Capture the cell that displays the provided text and extract its [x, y] central coordinate. 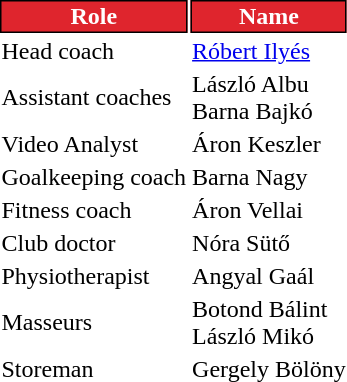
Goalkeeping coach [94, 177]
Assistant coaches [94, 98]
Masseurs [94, 322]
Fitness coach [94, 210]
Video Analyst [94, 144]
Role [94, 16]
Physiotherapist [94, 276]
Club doctor [94, 243]
Head coach [94, 51]
